Pinpoint the cell where the given text exists, returning its [X, Y] midpoint coordinate. 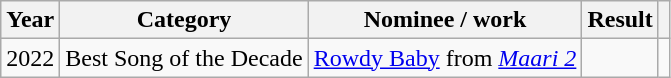
Category [184, 20]
Rowdy Baby from Maari 2 [445, 58]
Best Song of the Decade [184, 58]
2022 [30, 58]
Year [30, 20]
Nominee / work [445, 20]
Result [620, 20]
